Return [x, y] of the center of cell containing provided text 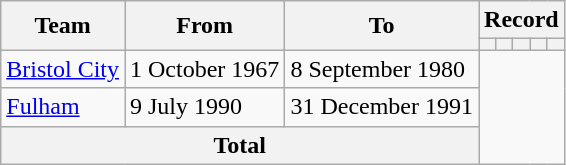
To [382, 26]
Team [63, 26]
1 October 1967 [204, 69]
Bristol City [63, 69]
From [204, 26]
9 July 1990 [204, 107]
Total [240, 145]
31 December 1991 [382, 107]
Fulham [63, 107]
Record [522, 20]
8 September 1980 [382, 69]
